Identify which cell holds the provided text, then report its [x, y] central coordinate. 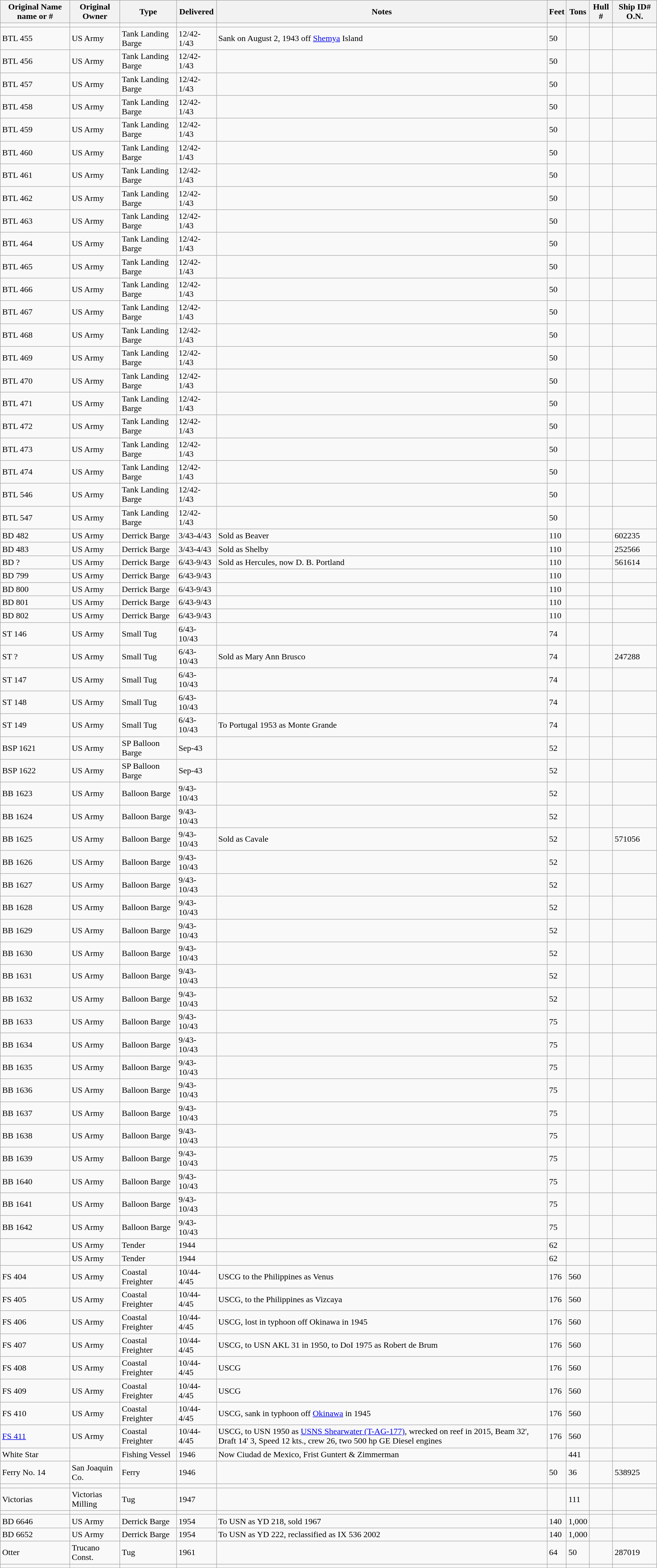
Type [148, 12]
BTL 456 [35, 61]
Now Ciudad de Mexico, Frist Guntert & Zimmerman [382, 1454]
USCG, lost in typhoon off Okinawa in 1945 [382, 1322]
BB 1630 [35, 953]
FS 409 [35, 1391]
FS 404 [35, 1277]
BTL 463 [35, 221]
Ferry No. 14 [35, 1472]
White Star [35, 1454]
FS 411 [35, 1436]
BTL 474 [35, 472]
BD 6652 [35, 1534]
BTL 464 [35, 243]
Sold as Mary Ann Brusco [382, 657]
111 [578, 1499]
BB 1624 [35, 816]
1947 [197, 1499]
BTL 460 [35, 152]
BB 1640 [35, 1181]
BD 799 [35, 576]
Sold as Hercules, now D. B. Portland [382, 562]
BTL 458 [35, 107]
BB 1628 [35, 908]
Sold as Shelby [382, 549]
To Portugal 1953 as Monte Grande [382, 725]
Notes [382, 12]
ST 146 [35, 634]
BD 802 [35, 616]
ST ? [35, 657]
BTL 472 [35, 426]
BSP 1622 [35, 771]
ST 149 [35, 725]
BD 6646 [35, 1521]
Feet [557, 12]
Sold as Cavale [382, 839]
Original Name name or # [35, 12]
247288 [635, 657]
BTL 461 [35, 175]
Victorias Milling [95, 1499]
USCG, to the Philippines as Vizcaya [382, 1300]
BB 1629 [35, 930]
BB 1634 [35, 1044]
36 [578, 1472]
571056 [635, 839]
BB 1625 [35, 839]
BD 800 [35, 589]
ST 147 [35, 680]
Tons [578, 12]
538925 [635, 1472]
BD 483 [35, 549]
BB 1641 [35, 1204]
BB 1633 [35, 1022]
BB 1639 [35, 1159]
Trucano Const. [95, 1552]
FS 405 [35, 1300]
64 [557, 1552]
BTL 455 [35, 39]
Sank on August 2, 1943 off Shemya Island [382, 39]
FS 407 [35, 1345]
BTL 465 [35, 267]
Otter [35, 1552]
BTL 469 [35, 358]
BSP 1621 [35, 748]
BTL 471 [35, 403]
Sold as Beaver [382, 536]
BB 1642 [35, 1227]
FS 408 [35, 1368]
To USN as YD 218, sold 1967 [382, 1521]
Ferry [148, 1472]
USCG, to USN 1950 as USNS Shearwater (T-AG-177), wrecked on reef in 2015, Beam 32', Draft 14' 3, Speed 12 kts., crew 26, two 500 hp GE Diesel engines [382, 1436]
BTL 462 [35, 198]
Ship ID# O.N. [635, 12]
BTL 466 [35, 290]
Fishing Vessel [148, 1454]
BTL 470 [35, 381]
USCG, to USN AKL 31 in 1950, to DoI 1975 as Robert de Brum [382, 1345]
BTL 468 [35, 335]
BB 1632 [35, 999]
BB 1626 [35, 862]
Original Owner [95, 12]
BD 482 [35, 536]
Hull # [601, 12]
USCG to the Philippines as Venus [382, 1277]
San Joaquin Co. [95, 1472]
BB 1631 [35, 976]
BB 1623 [35, 793]
BTL 473 [35, 449]
BTL 546 [35, 494]
BB 1635 [35, 1068]
287019 [635, 1552]
BTL 467 [35, 312]
ST 148 [35, 702]
441 [578, 1454]
To USN as YD 222, reclassified as IX 536 2002 [382, 1534]
252566 [635, 549]
BB 1637 [35, 1113]
BTL 547 [35, 518]
Victorias [35, 1499]
BD ? [35, 562]
561614 [635, 562]
FS 410 [35, 1413]
BB 1636 [35, 1090]
1961 [197, 1552]
USCG, sank in typhoon off Okinawa in 1945 [382, 1413]
BD 801 [35, 603]
BTL 457 [35, 84]
602235 [635, 536]
Delivered [197, 12]
BTL 459 [35, 130]
BB 1638 [35, 1136]
BB 1627 [35, 884]
FS 406 [35, 1322]
